Provide the [X, Y] coordinate of the cell's center where the given text is located.  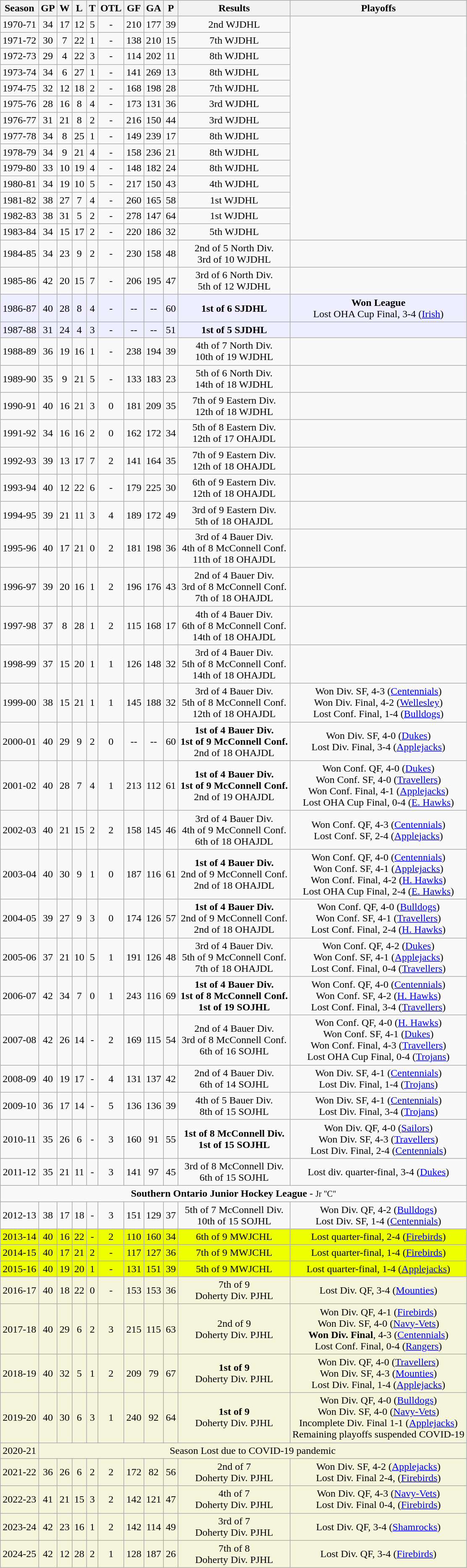
217 [134, 184]
1995-96 [19, 548]
2002-03 [19, 830]
1st of 4 Bauer Div.1st of 9 McConnell Conf.2nd of 18 OHAJDL [234, 741]
5th WJDHL [234, 232]
7th of 9 Eastern Div.12th of 18 WJDHL [234, 406]
92 [154, 1417]
1976-77 [19, 120]
Won Div. QF, 4-0 (Travellers)Won Div. SF, 4-3 (Mounties)Lost Div. Final, 1-4 (Applejacks) [379, 1373]
2022-23 [19, 1500]
1994-95 [19, 515]
7th of 9 MWJCHL [234, 1253]
33 [48, 168]
1987-88 [19, 330]
2009-10 [19, 1106]
25 [79, 136]
1970-71 [19, 24]
174 [134, 918]
2003-04 [19, 874]
W [65, 8]
5th of 7 McConnell Div.10th of 15 SOJHL [234, 1215]
4th WJDHL [234, 184]
1996-97 [19, 587]
Results [234, 8]
7th of 8Doherty Div. PJHL [234, 1554]
2008-09 [19, 1078]
164 [154, 461]
OTL [111, 8]
2023-24 [19, 1526]
183 [154, 378]
1981-82 [19, 200]
3rd of 4 Bauer Div.5th of 9 McConnell Conf.7th of 18 OHAJDL [234, 957]
2000-01 [19, 741]
3rd of 8 McConnell Div.6th of 15 SOJHL [234, 1171]
Won Div. SF, 4-0 (Dukes)Lost Div. Final, 3-4 (Applejacks) [379, 741]
Won Conf. QF, 4-0 (Centennials)Won Conf. SF, 4-1 (Applejacks)Won Conf. Final, 4-2 (H. Hawks)Lost OHA Cup Final, 2-4 (E. Hawks) [379, 874]
Won Conf. QF, 4-2 (Dukes)Won Conf. SF, 4-1 (Applejacks)Lost Conf. Final, 0-4 (Travellers) [379, 957]
1983-84 [19, 232]
1980-81 [19, 184]
91 [154, 1139]
278 [134, 216]
T [92, 8]
3rd of 7Doherty Div. PJHL [234, 1526]
7th of 9 Eastern Div.12th of 18 OHAJDL [234, 461]
216 [134, 120]
179 [134, 488]
2nd WJDHL [234, 24]
2021-22 [19, 1472]
238 [134, 352]
55 [171, 1139]
67 [171, 1373]
1982-83 [19, 216]
Won Div. SF, 4-1 (Centennials)Lost Div. Final, 3-4 (Trojans) [379, 1106]
2011-12 [19, 1171]
169 [134, 1040]
1st of 8 McConnell Div.1st of 15 SOJHL [234, 1139]
Won Conf. QF, 4-0 (H. Hawks)Won Conf. SF, 4-1 (Dukes)Won Conf. Final, 4-3 (Travellers)Lost OHA Cup Final, 0-4 (Trojans) [379, 1040]
Lost quarter-final, 2-4 (Firebirds) [379, 1237]
1998-99 [19, 664]
196 [134, 587]
1988-89 [19, 352]
41 [48, 1500]
1997-98 [19, 625]
GF [134, 8]
147 [154, 216]
GA [154, 8]
1st of 5 SJDHL [234, 330]
3rd of 4 Bauer Div.4th of 9 McConnell Conf.6th of 18 OHAJDL [234, 830]
182 [154, 168]
4th of 7 North Div.10th of 19 WJDHL [234, 352]
215 [134, 1329]
56 [171, 1472]
54 [171, 1040]
2004-05 [19, 918]
2nd of 4 Bauer Div.6th of 14 SOJHL [234, 1078]
240 [134, 1417]
1st of 4 Bauer Div.1st of 8 McConnell Conf.1st of 19 SOJHL [234, 996]
2019-20 [19, 1417]
Southern Ontario Junior Hockey League - Jr "C" [233, 1193]
236 [154, 152]
4th of 7Doherty Div. PJHL [234, 1500]
2016-17 [19, 1291]
Won Div. QF, 4-2 (Bulldogs)Lost Div. SF, 1-4 (Centennials) [379, 1215]
1979-80 [19, 168]
7th of 9Doherty Div. PJHL [234, 1291]
1977-78 [19, 136]
Won Conf. QF, 4-0 (Bulldogs)Won Conf. SF, 4-1 (Travellers)Lost Conf. Final, 2-4 (H. Hawks) [379, 918]
58 [171, 200]
230 [134, 253]
46 [171, 830]
2014-15 [19, 1253]
2012-13 [19, 1215]
6th of 9 Eastern Div.12th of 18 OHAJDL [234, 488]
5th of 8 Eastern Div.12th of 17 OHAJDL [234, 433]
69 [171, 996]
2015-16 [19, 1269]
2006-07 [19, 996]
Lost quarter-final, 1-4 (Firebirds) [379, 1253]
165 [154, 200]
191 [134, 957]
189 [134, 515]
44 [171, 120]
173 [134, 104]
3rd of 4 Bauer Div.5th of 8 McConnell Conf.12th of 18 OHAJDL [234, 703]
Won Div. SF, 4-1 (Centennials)Lost Div. Final, 1-4 (Trojans) [379, 1078]
Won LeagueLost OHA Cup Final, 3-4 (Irish) [379, 308]
162 [134, 433]
Lost Div. QF, 3-4 (Firebirds) [379, 1554]
4th of 5 Bauer Div.8th of 15 SOJHL [234, 1106]
2007-08 [19, 1040]
177 [154, 24]
239 [154, 136]
Won Div. SF, 4-2 (Applejacks)Lost Div. Final 2-4, (Firebirds) [379, 1472]
63 [171, 1329]
243 [134, 996]
225 [154, 488]
186 [154, 232]
149 [134, 136]
5th of 9 MWJCHL [234, 1269]
1985-86 [19, 281]
194 [154, 352]
Season Lost due to COVID-19 pandemic [253, 1451]
Won Conf. QF, 4-0 (Dukes)Won Conf. SF, 4-0 (Travellers)Won Conf. Final, 4-1 (Applejacks) Lost OHA Cup Final, 0-4 (E. Hawks) [379, 785]
110 [134, 1237]
220 [134, 232]
3rd of 4 Bauer Div.5th of 8 McConnell Conf.14th of 18 OHAJDL [234, 664]
2nd of 7Doherty Div. PJHL [234, 1472]
Won Conf. QF, 4-0 (Centennials)Won Conf. SF, 4-2 (H. Hawks)Lost Conf. Final, 3-4 (Travellers) [379, 996]
Lost Div. QF, 3-4 (Shamrocks) [379, 1526]
2nd of 5 North Div.3rd of 10 WJDHL [234, 253]
L [79, 8]
Lost quarter-final, 1-4 (Applejacks) [379, 1269]
Won Div. SF, 4-3 (Centennials)Won Div. Final, 4-2 (Wellesley)Lost Conf. Final, 1-4 (Bulldogs) [379, 703]
202 [154, 56]
Playoffs [379, 8]
2018-19 [19, 1373]
1993-94 [19, 488]
117 [134, 1253]
1st of 4 Bauer Div.1st of 9 McConnell Conf.2nd of 19 OHAJDL [234, 785]
Won Div. QF, 4-0 (Bulldogs)Won Div. SF, 4-0 (Navy-Vets)Incomplete Div. Final 1-1 (Applejacks) Remaining playoffs suspended COVID-19 [379, 1417]
269 [154, 72]
176 [154, 587]
127 [154, 1253]
45 [171, 1171]
82 [154, 1472]
1978-79 [19, 152]
1974-75 [19, 88]
57 [171, 918]
138 [134, 40]
1972-73 [19, 56]
Season [19, 8]
2010-11 [19, 1139]
1999-00 [19, 703]
2nd of 4 Bauer Div.3rd of 8 McConnell Conf.6th of 16 SOJHL [234, 1040]
Won Div. QF, 4-1 (Firebirds)Won Div. SF, 4-0 (Navy-Vets)Won Div. Final, 4-3 (Centennials)Lost Conf. Final, 0-4 (Rangers) [379, 1329]
P [171, 8]
1990-91 [19, 406]
79 [154, 1373]
Won Div. QF, 4-3 (Navy-Vets)Lost Div. Final 0-4, (Firebirds) [379, 1500]
1975-76 [19, 104]
Lost Div. QF, 3-4 (Mounties) [379, 1291]
1984-85 [19, 253]
2nd of 9Doherty Div. PJHL [234, 1329]
121 [154, 1500]
129 [154, 1215]
2013-14 [19, 1237]
6th of 9 MWJCHL [234, 1237]
51 [171, 330]
206 [134, 281]
260 [134, 200]
1989-90 [19, 378]
3rd of 6 North Div.5th of 12 WJDHL [234, 281]
Won Conf. QF, 4-3 (Centennials)Lost Conf. SF, 2-4 (Applejacks) [379, 830]
3rd of 4 Bauer Div.4th of 8 McConnell Conf.11th of 18 OHAJDL [234, 548]
137 [154, 1078]
GP [48, 8]
Lost div. quarter-final, 3-4 (Dukes) [379, 1171]
2020-21 [19, 1451]
4th of 4 Bauer Div. 6th of 8 McConnell Conf.14th of 18 OHAJDL [234, 625]
1971-72 [19, 40]
2005-06 [19, 957]
97 [154, 1171]
2001-02 [19, 785]
3rd of 9 Eastern Div.5th of 18 OHAJDL [234, 515]
133 [134, 378]
188 [154, 703]
213 [134, 785]
1st of 6 SJDHL [234, 308]
1991-92 [19, 433]
112 [154, 785]
2024-25 [19, 1554]
195 [154, 281]
2nd of 4 Bauer Div.3rd of 8 McConnell Conf.7th of 18 OHAJDL [234, 587]
1973-74 [19, 72]
Won Div. QF, 4-0 (Sailors)Won Div. SF, 4-3 (Travellers)Lost Div. Final, 2-4 (Centennials) [379, 1139]
128 [134, 1554]
5th of 6 North Div.14th of 18 WJDHL [234, 378]
1992-93 [19, 461]
1986-87 [19, 308]
2017-18 [19, 1329]
